Detect which cell encompasses the target text, then output its (X, Y) center coordinate. 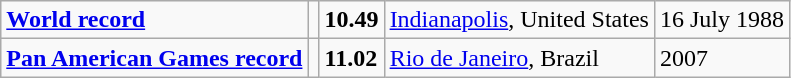
World record (154, 20)
Rio de Janeiro, Brazil (519, 58)
11.02 (352, 58)
Indianapolis, United States (519, 20)
Pan American Games record (154, 58)
10.49 (352, 20)
16 July 1988 (722, 20)
2007 (722, 58)
